Extract the [X, Y] coordinate from the center of the cell holding the provided text.  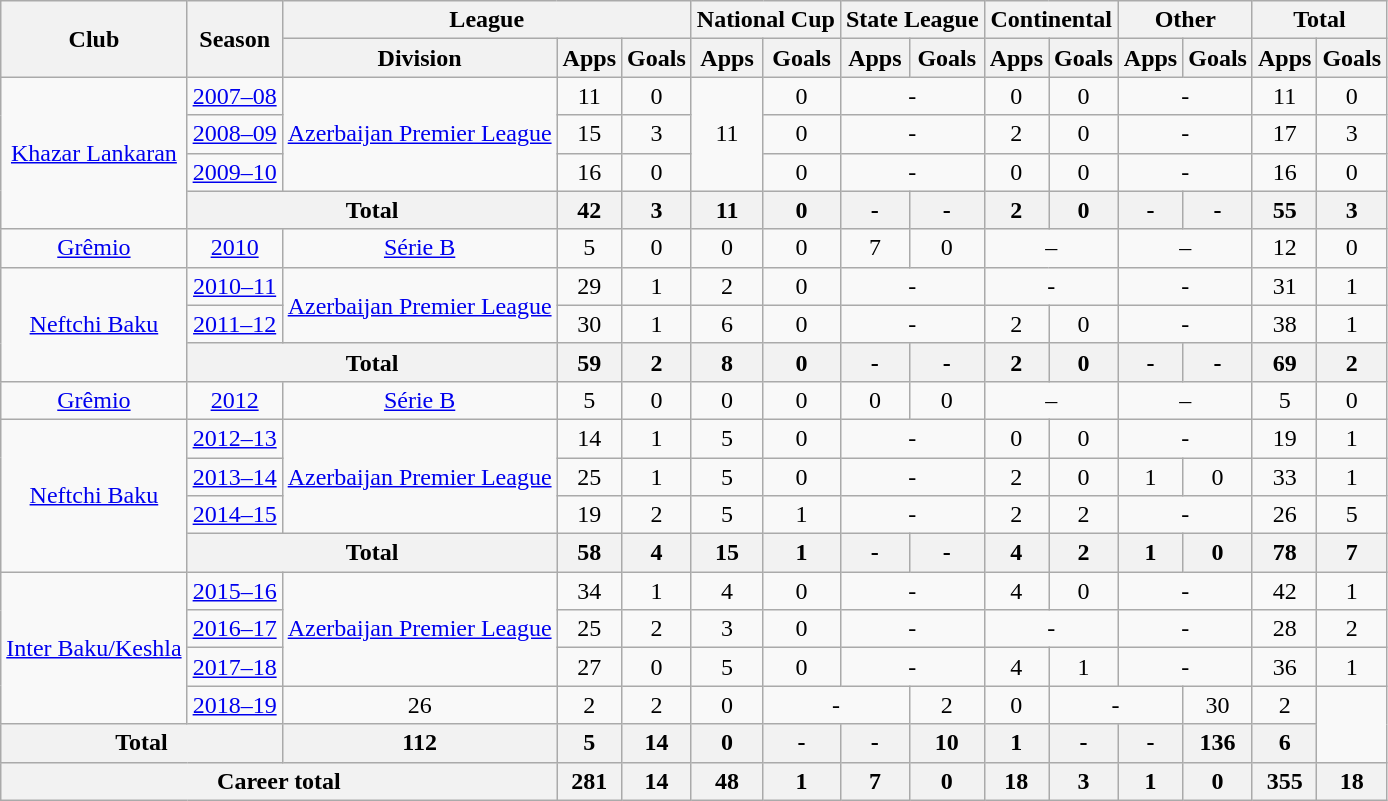
Career total [279, 781]
Other [1185, 20]
2015–16 [234, 591]
National Cup [766, 20]
48 [727, 781]
59 [589, 362]
2016–17 [234, 629]
2009–10 [234, 172]
Khazar Lankaran [94, 153]
2017–18 [234, 667]
136 [1218, 743]
281 [589, 781]
17 [1284, 134]
2008–09 [234, 134]
State League [912, 20]
36 [1284, 667]
2012 [234, 400]
34 [589, 591]
8 [727, 362]
33 [1284, 477]
Inter Baku/Keshla [94, 648]
78 [1284, 553]
27 [589, 667]
31 [1284, 286]
2018–19 [234, 705]
38 [1284, 324]
Club [94, 39]
355 [1284, 781]
Season [234, 39]
2013–14 [234, 477]
28 [1284, 629]
2014–15 [234, 515]
29 [589, 286]
2007–08 [234, 96]
Continental [1051, 20]
10 [946, 743]
2010 [234, 248]
Division [420, 58]
112 [420, 743]
69 [1284, 362]
League [486, 20]
2010–11 [234, 286]
55 [1284, 210]
58 [589, 553]
2011–12 [234, 324]
12 [1284, 248]
2012–13 [234, 438]
